Pinpoint the cell where the given text exists, returning its [X, Y] midpoint coordinate. 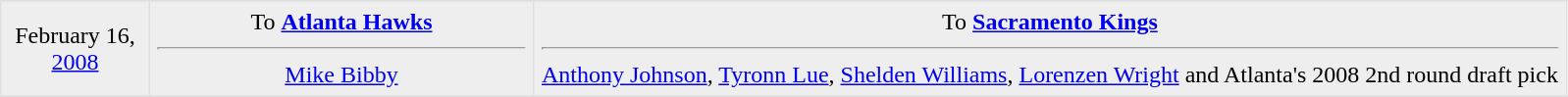
February 16, 2008 [76, 49]
To Atlanta Hawks Mike Bibby [341, 49]
To Sacramento Kings Anthony Johnson, Tyronn Lue, Shelden Williams, Lorenzen Wright and Atlanta's 2008 2nd round draft pick [1050, 49]
